Scan for the cell matching the given text and deliver its (X, Y) coordinate at center. 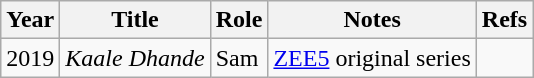
Title (135, 20)
Kaale Dhande (135, 58)
Notes (372, 20)
ZEE5 original series (372, 58)
Refs (504, 20)
2019 (30, 58)
Sam (239, 58)
Year (30, 20)
Role (239, 20)
